Return the (X, Y) coordinate for the center point of the cell that contains the specified text.  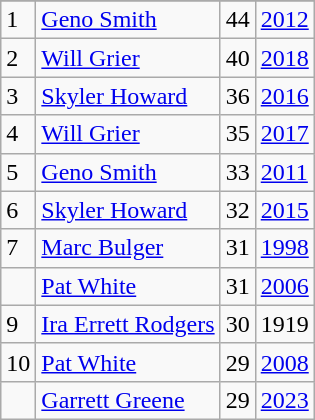
2012 (284, 20)
44 (238, 20)
3 (18, 96)
1 (18, 20)
9 (18, 324)
2 (18, 58)
Garrett Greene (128, 400)
6 (18, 210)
2023 (284, 400)
7 (18, 248)
Marc Bulger (128, 248)
35 (238, 134)
32 (238, 210)
1919 (284, 324)
2008 (284, 362)
33 (238, 172)
5 (18, 172)
1998 (284, 248)
2011 (284, 172)
36 (238, 96)
40 (238, 58)
30 (238, 324)
2015 (284, 210)
Ira Errett Rodgers (128, 324)
2016 (284, 96)
2017 (284, 134)
2006 (284, 286)
10 (18, 362)
2018 (284, 58)
4 (18, 134)
